Search for the cell housing the specified text and yield its (x, y) center coordinate. 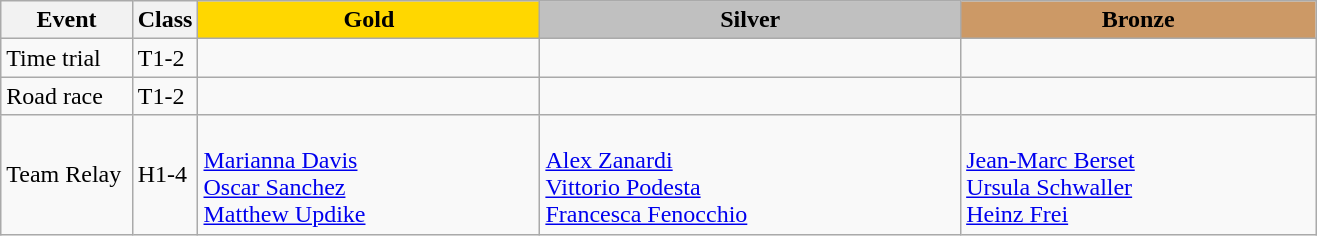
Class (165, 20)
Alex ZanardiVittorio PodestaFrancesca Fenocchio (750, 174)
Silver (750, 20)
Gold (369, 20)
H1-4 (165, 174)
Time trial (66, 58)
Event (66, 20)
Jean-Marc BersetUrsula SchwallerHeinz Frei (1138, 174)
Team Relay (66, 174)
Marianna DavisOscar SanchezMatthew Updike (369, 174)
Bronze (1138, 20)
Road race (66, 96)
